Identify which cell holds the provided text, then report its [x, y] central coordinate. 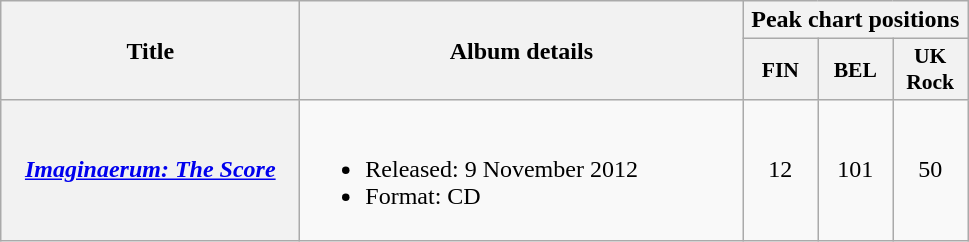
BEL [856, 70]
101 [856, 170]
Released: 9 November 2012Format: CD [522, 170]
UKRock [930, 70]
FIN [780, 70]
Peak chart positions [856, 20]
Imaginaerum: The Score [150, 170]
Title [150, 50]
12 [780, 170]
50 [930, 170]
Album details [522, 50]
